Capture the cell that displays the provided text and extract its (x, y) central coordinate. 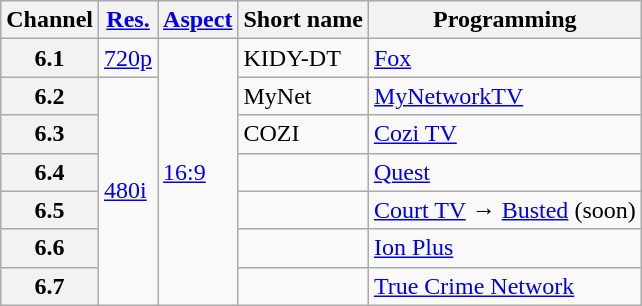
Quest (504, 172)
Channel (50, 20)
Res. (128, 20)
True Crime Network (504, 286)
6.1 (50, 58)
Cozi TV (504, 134)
MyNet (303, 96)
16:9 (198, 172)
Ion Plus (504, 248)
Short name (303, 20)
6.4 (50, 172)
Fox (504, 58)
6.7 (50, 286)
KIDY-DT (303, 58)
6.6 (50, 248)
Aspect (198, 20)
6.3 (50, 134)
Court TV → Busted (soon) (504, 210)
6.5 (50, 210)
MyNetworkTV (504, 96)
Programming (504, 20)
6.2 (50, 96)
720p (128, 58)
COZI (303, 134)
480i (128, 191)
